Identify which cell holds the provided text, then report its (X, Y) central coordinate. 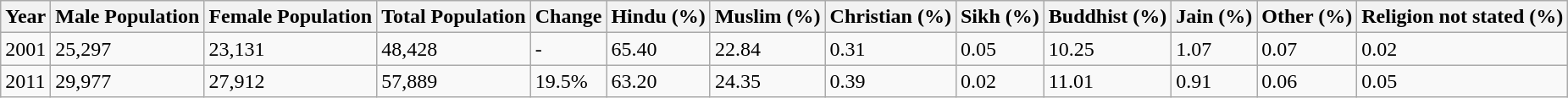
Christian (%) (890, 17)
Muslim (%) (767, 17)
27,912 (291, 81)
63.20 (658, 81)
65.40 (658, 49)
0.39 (890, 81)
Sikh (%) (1000, 17)
Hindu (%) (658, 17)
25,297 (127, 49)
Buddhist (%) (1107, 17)
57,889 (454, 81)
2011 (25, 81)
48,428 (454, 49)
24.35 (767, 81)
10.25 (1107, 49)
29,977 (127, 81)
Jain (%) (1215, 17)
2001 (25, 49)
0.07 (1307, 49)
22.84 (767, 49)
Total Population (454, 17)
0.31 (890, 49)
0.91 (1215, 81)
Year (25, 17)
- (568, 49)
23,131 (291, 49)
Female Population (291, 17)
1.07 (1215, 49)
0.06 (1307, 81)
19.5% (568, 81)
Change (568, 17)
Male Population (127, 17)
11.01 (1107, 81)
Other (%) (1307, 17)
Religion not stated (%) (1462, 17)
